Determine the (x, y) coordinate at the center of the cell enclosing the given text.  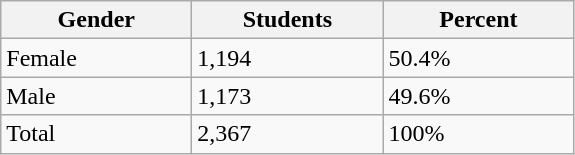
1,194 (288, 58)
2,367 (288, 134)
Total (96, 134)
Female (96, 58)
1,173 (288, 96)
Gender (96, 20)
100% (478, 134)
50.4% (478, 58)
49.6% (478, 96)
Students (288, 20)
Male (96, 96)
Percent (478, 20)
